From the cell containing the given text, extract its center point as (X, Y) coordinate. 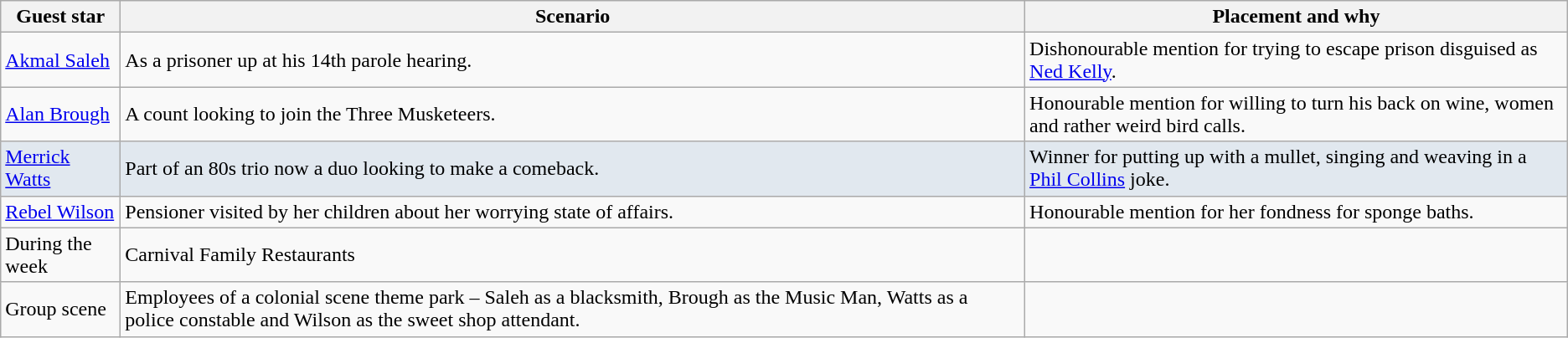
Group scene (60, 310)
As a prisoner up at his 14th parole hearing. (573, 60)
Honourable mention for her fondness for sponge baths. (1297, 212)
Guest star (60, 17)
Scenario (573, 17)
A count looking to join the Three Musketeers. (573, 114)
Akmal Saleh (60, 60)
Carnival Family Restaurants (573, 254)
Merrick Watts (60, 169)
Dishonourable mention for trying to escape prison disguised as Ned Kelly. (1297, 60)
Rebel Wilson (60, 212)
Placement and why (1297, 17)
Part of an 80s trio now a duo looking to make a comeback. (573, 169)
Honourable mention for willing to turn his back on wine, women and rather weird bird calls. (1297, 114)
Alan Brough (60, 114)
Winner for putting up with a mullet, singing and weaving in a Phil Collins joke. (1297, 169)
During the week (60, 254)
Pensioner visited by her children about her worrying state of affairs. (573, 212)
